Determine the (x, y) coordinate at the center of the cell enclosing the given text.  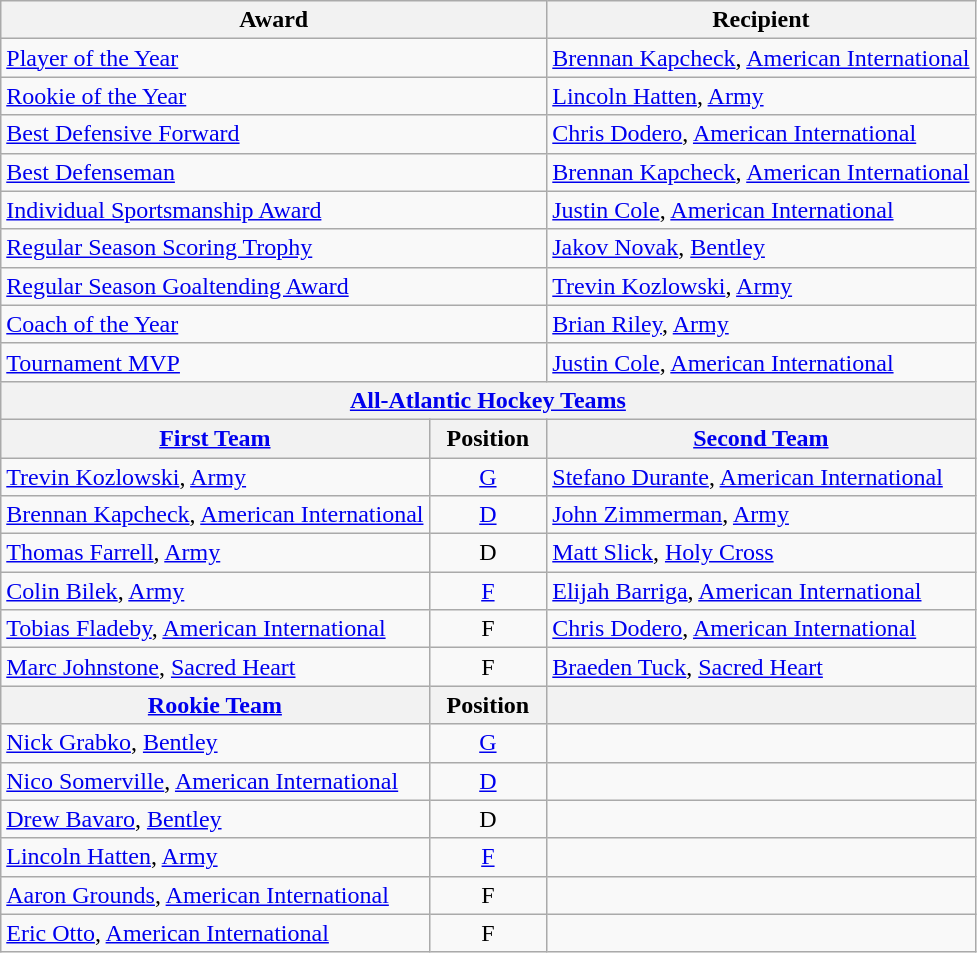
Aaron Grounds, American International (215, 895)
Tobias Fladeby, American International (215, 629)
Drew Bavaro, Bentley (215, 819)
Individual Sportsmanship Award (274, 210)
Best Defenseman (274, 172)
Nick Grabko, Bentley (215, 743)
Rookie Team (215, 705)
John Zimmerman, Army (761, 515)
Matt Slick, Holy Cross (761, 553)
Jakov Novak, Bentley (761, 248)
Colin Bilek, Army (215, 591)
Best Defensive Forward (274, 134)
Player of the Year (274, 58)
Brian Riley, Army (761, 324)
Regular Season Goaltending Award (274, 286)
Regular Season Scoring Trophy (274, 248)
Second Team (761, 438)
Thomas Farrell, Army (215, 553)
Eric Otto, American International (215, 933)
Tournament MVP (274, 362)
All-Atlantic Hockey Teams (488, 400)
Elijah Barriga, American International (761, 591)
Rookie of the Year (274, 96)
Stefano Durante, American International (761, 477)
Award (274, 20)
Nico Somerville, American International (215, 781)
Marc Johnstone, Sacred Heart (215, 667)
Coach of the Year (274, 324)
First Team (215, 438)
Braeden Tuck, Sacred Heart (761, 667)
Recipient (761, 20)
